Detect which cell encompasses the target text, then output its [x, y] center coordinate. 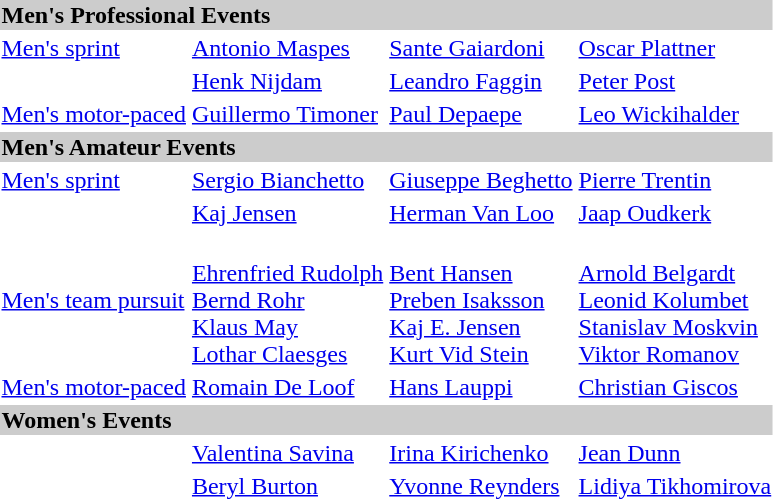
Irina Kirichenko [481, 453]
Peter Post [675, 81]
Sante Gaiardoni [481, 48]
Ehrenfried Rudolph Bernd Rohr Klaus May Lothar Claesges [287, 300]
Herman Van Loo [481, 213]
Men's Professional Events [386, 15]
Sergio Bianchetto [287, 180]
Antonio Maspes [287, 48]
Guillermo Timoner [287, 114]
Romain De Loof [287, 387]
Valentina Savina [287, 453]
Giuseppe Beghetto [481, 180]
Henk Nijdam [287, 81]
Bent Hansen Preben Isaksson Kaj E. Jensen Kurt Vid Stein [481, 300]
Women's Events [386, 420]
Leandro Faggin [481, 81]
Men's Amateur Events [386, 147]
Men's team pursuit [94, 300]
Jean Dunn [675, 453]
Oscar Plattner [675, 48]
Leo Wickihalder [675, 114]
Pierre Trentin [675, 180]
Arnold Belgardt Leonid Kolumbet Stanislav Moskvin Viktor Romanov [675, 300]
Jaap Oudkerk [675, 213]
Paul Depaepe [481, 114]
Christian Giscos [675, 387]
Kaj Jensen [287, 213]
Hans Lauppi [481, 387]
